Extract the (x, y) coordinate from the center of the cell holding the provided text.  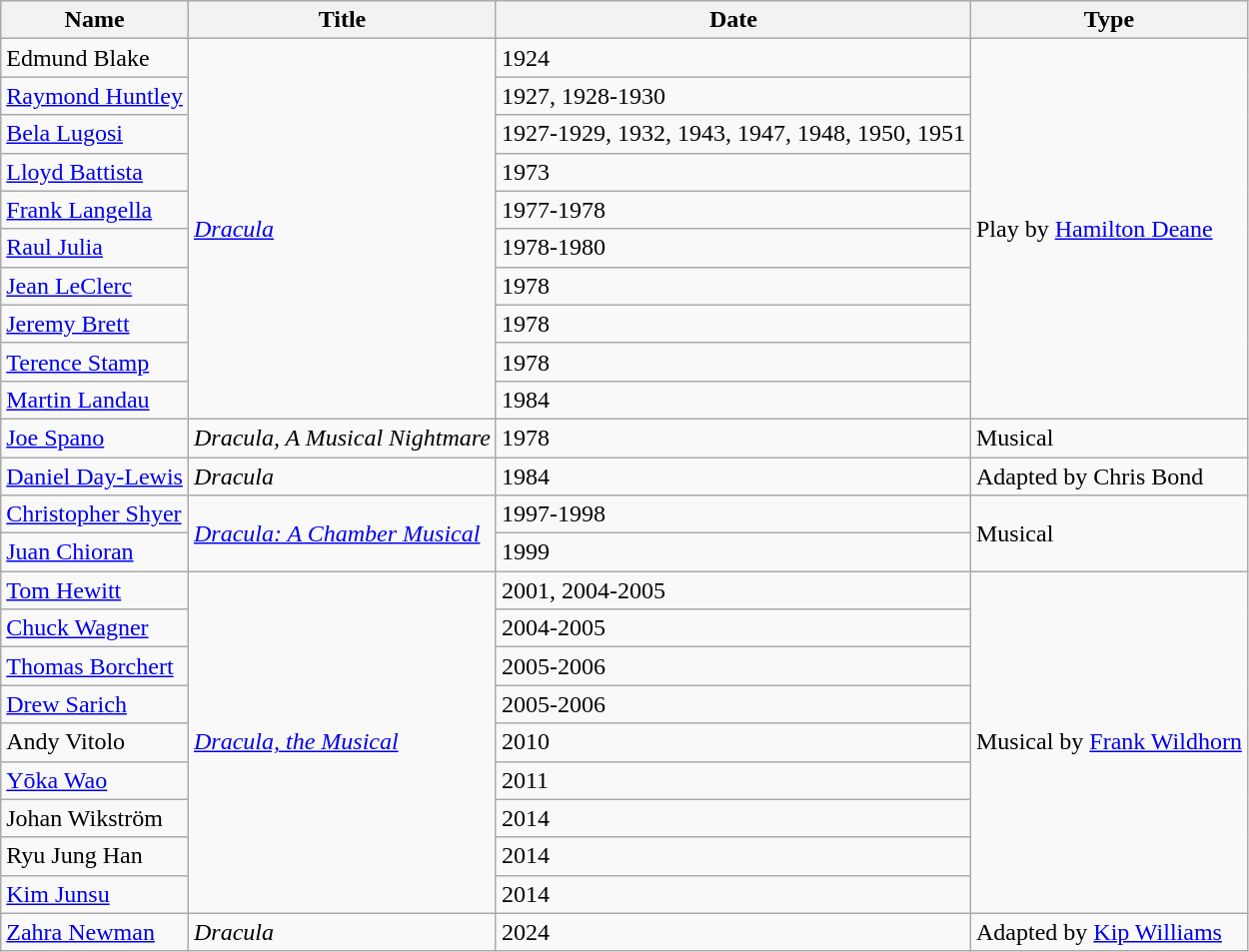
1997-1998 (733, 514)
Zahra Newman (95, 932)
Dracula, A Musical Nightmare (342, 438)
2001, 2004-2005 (733, 590)
Kim Junsu (95, 894)
Tom Hewitt (95, 590)
2024 (733, 932)
Adapted by Chris Bond (1109, 476)
Yōka Wao (95, 780)
Edmund Blake (95, 58)
Play by Hamilton Deane (1109, 230)
Name (95, 20)
Martin Landau (95, 400)
1973 (733, 172)
Christopher Shyer (95, 514)
Chuck Wagner (95, 628)
Bela Lugosi (95, 134)
Jeremy Brett (95, 324)
Adapted by Kip Williams (1109, 932)
Daniel Day-Lewis (95, 476)
1999 (733, 552)
2010 (733, 742)
Terence Stamp (95, 362)
Frank Langella (95, 210)
Drew Sarich (95, 704)
1924 (733, 58)
Lloyd Battista (95, 172)
1927-1929, 1932, 1943, 1947, 1948, 1950, 1951 (733, 134)
Ryu Jung Han (95, 856)
Musical by Frank Wildhorn (1109, 743)
Joe Spano (95, 438)
Raul Julia (95, 248)
2011 (733, 780)
2004-2005 (733, 628)
Dracula, the Musical (342, 743)
Andy Vitolo (95, 742)
Thomas Borchert (95, 666)
1977-1978 (733, 210)
Title (342, 20)
Dracula: A Chamber Musical (342, 533)
Johan Wikström (95, 818)
Juan Chioran (95, 552)
1927, 1928-1930 (733, 96)
Date (733, 20)
Jean LeClerc (95, 286)
1978-1980 (733, 248)
Type (1109, 20)
Raymond Huntley (95, 96)
